Output the (X, Y) coordinate of the center of the cell containing the given text.  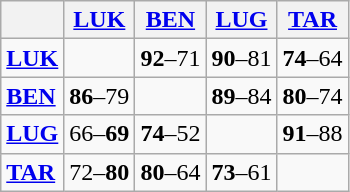
72–80 (100, 172)
90–81 (242, 58)
80–64 (170, 172)
66–69 (100, 134)
73–61 (242, 172)
92–71 (170, 58)
86–79 (100, 96)
74–52 (170, 134)
80–74 (312, 96)
91–88 (312, 134)
89–84 (242, 96)
74–64 (312, 58)
